Return the [x, y] coordinate for the center point of the cell that contains the specified text.  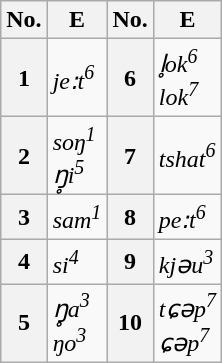
6 [130, 78]
2 [24, 156]
4 [24, 262]
5 [24, 323]
soŋ1ŋ̥i5 [77, 156]
1 [24, 78]
je꞉t6 [77, 78]
l̥ok6lok7 [187, 78]
8 [130, 218]
pe꞉t6 [187, 218]
si4 [77, 262]
ŋ̥a3ŋo3 [77, 323]
tɕəp7ɕəp7 [187, 323]
9 [130, 262]
kjəu3 [187, 262]
tshat6 [187, 156]
10 [130, 323]
sam1 [77, 218]
3 [24, 218]
7 [130, 156]
